Scan for the cell matching the given text and deliver its [X, Y] coordinate at center. 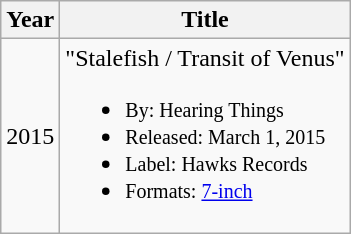
Title [205, 20]
2015 [30, 136]
Year [30, 20]
"Stalefish / Transit of Venus"By: Hearing ThingsReleased: March 1, 2015Label: Hawks RecordsFormats: 7-inch [205, 136]
